Detect which cell encompasses the target text, then output its [X, Y] center coordinate. 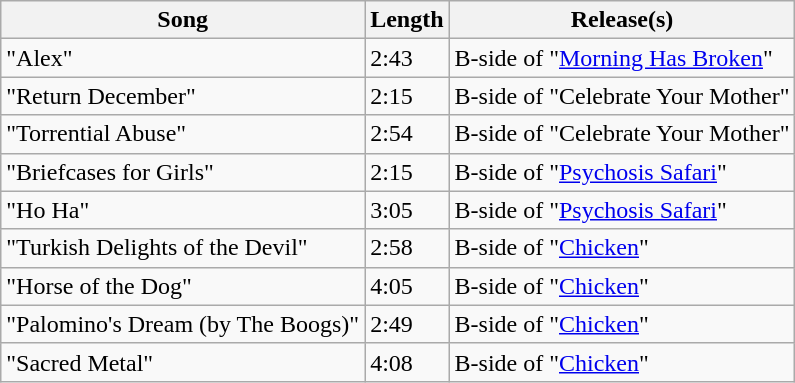
2:49 [407, 324]
Song [183, 20]
B-side of "Morning Has Broken" [622, 58]
3:05 [407, 210]
"Horse of the Dog" [183, 286]
2:43 [407, 58]
"Ho Ha" [183, 210]
"Briefcases for Girls" [183, 172]
2:54 [407, 134]
"Torrential Abuse" [183, 134]
4:05 [407, 286]
Release(s) [622, 20]
2:58 [407, 248]
"Turkish Delights of the Devil" [183, 248]
4:08 [407, 362]
"Alex" [183, 58]
"Return December" [183, 96]
Length [407, 20]
"Sacred Metal" [183, 362]
"Palomino's Dream (by The Boogs)" [183, 324]
